Provide the [X, Y] coordinate of the cell's center where the given text is located.  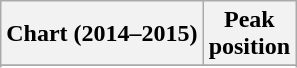
Peak position [249, 34]
Chart (2014–2015) [102, 34]
